For the text-containing cell, return its midpoint in (x, y) coordinate format. 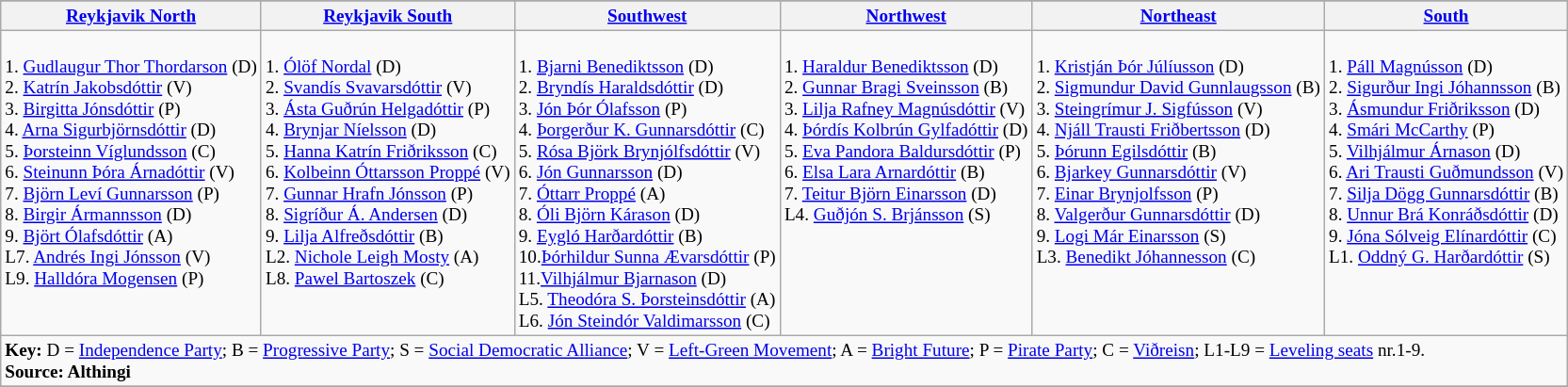
Northwest (906, 16)
South (1446, 16)
Reykjavik North (132, 16)
Southwest (647, 16)
Reykjavik South (388, 16)
Northeast (1178, 16)
